Locate the cell with the specified text and output its (x, y) center coordinate. 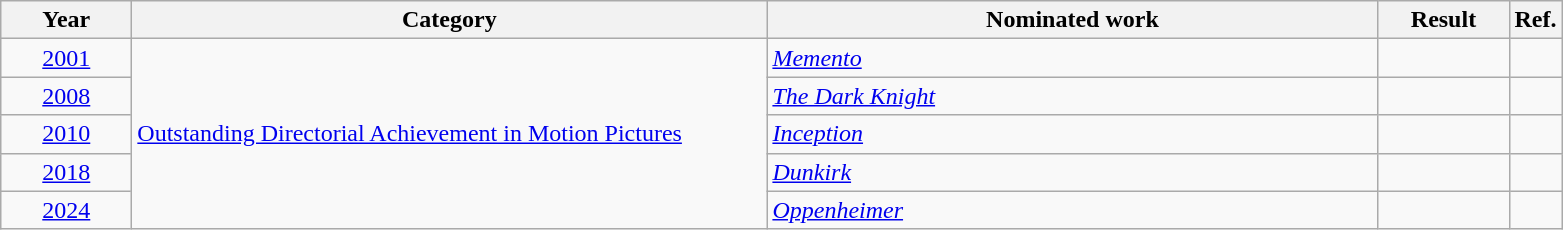
Oppenheimer (1072, 210)
The Dark Knight (1072, 96)
Year (66, 20)
2024 (66, 210)
Result (1444, 20)
Dunkirk (1072, 172)
Ref. (1536, 20)
2018 (66, 172)
2001 (66, 58)
Category (450, 20)
Outstanding Directorial Achievement in Motion Pictures (450, 134)
Memento (1072, 58)
Inception (1072, 134)
2010 (66, 134)
Nominated work (1072, 20)
2008 (66, 96)
